Identify which cell holds the provided text, then report its [x, y] central coordinate. 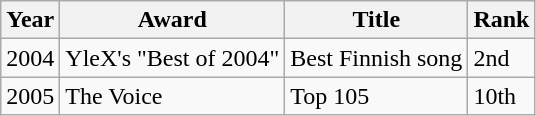
Top 105 [376, 96]
10th [502, 96]
2004 [30, 58]
Rank [502, 20]
2nd [502, 58]
2005 [30, 96]
Best Finnish song [376, 58]
YleX's "Best of 2004" [172, 58]
The Voice [172, 96]
Award [172, 20]
Title [376, 20]
Year [30, 20]
